Search for the cell housing the specified text and yield its [X, Y] center coordinate. 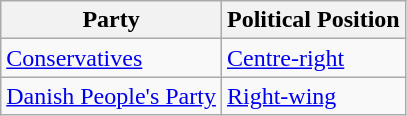
Danish People's Party [112, 96]
Conservatives [112, 58]
Centre-right [313, 58]
Right-wing [313, 96]
Political Position [313, 20]
Party [112, 20]
